Pinpoint the cell where the given text exists, returning its (x, y) midpoint coordinate. 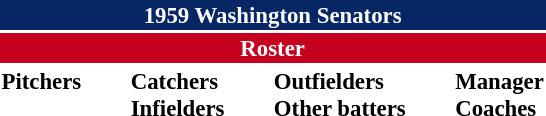
Roster (272, 48)
1959 Washington Senators (272, 15)
